For the text-containing cell, return its midpoint in [X, Y] coordinate format. 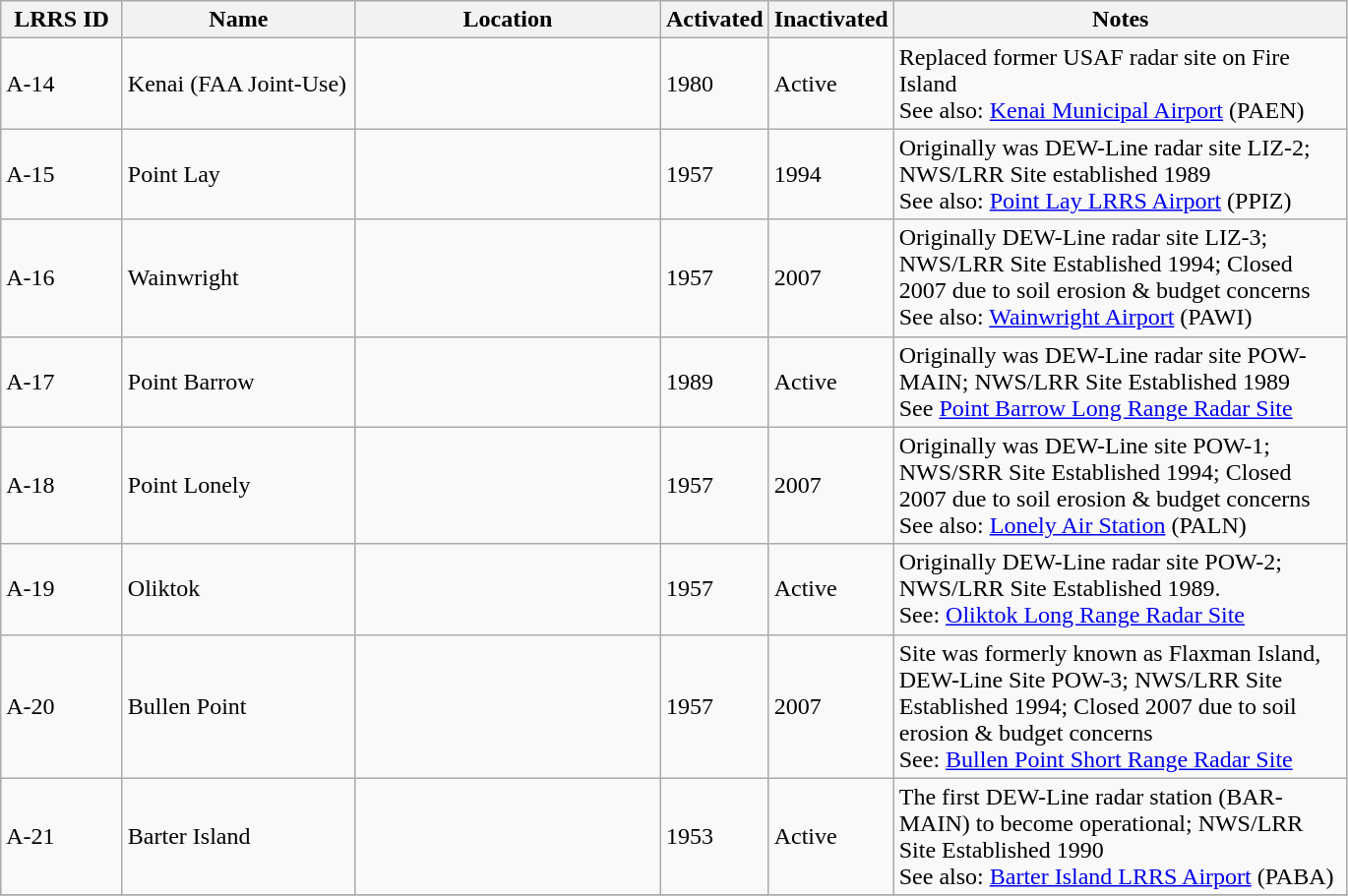
Oliktok [238, 589]
1953 [714, 836]
The first DEW-Line radar station (BAR-MAIN) to become operational; NWS/LRR Site Established 1990See also: Barter Island LRRS Airport (PABA) [1120, 836]
1994 [830, 174]
Originally was DEW-Line radar site LIZ-2; NWS/LRR Site established 1989See also: Point Lay LRRS Airport (PPIZ) [1120, 174]
Originally was DEW-Line radar site POW-MAIN; NWS/LRR Site Established 1989See Point Barrow Long Range Radar Site [1120, 382]
Kenai (FAA Joint-Use) [238, 84]
Originally DEW-Line radar site POW-2; NWS/LRR Site Established 1989.See: Oliktok Long Range Radar Site [1120, 589]
1980 [714, 84]
A-14 [62, 84]
A-19 [62, 589]
Inactivated [830, 20]
Wainwright [238, 277]
A-20 [62, 706]
A-16 [62, 277]
A-17 [62, 382]
1989 [714, 382]
A-15 [62, 174]
Point Lay [238, 174]
Point Lonely [238, 486]
Point Barrow [238, 382]
Barter Island [238, 836]
Bullen Point [238, 706]
Notes [1120, 20]
LRRS ID [62, 20]
Replaced former USAF radar site on Fire IslandSee also: Kenai Municipal Airport (PAEN) [1120, 84]
Location [508, 20]
Activated [714, 20]
A-21 [62, 836]
Name [238, 20]
A-18 [62, 486]
